Output the [x, y] coordinate of the center of the cell containing the given text.  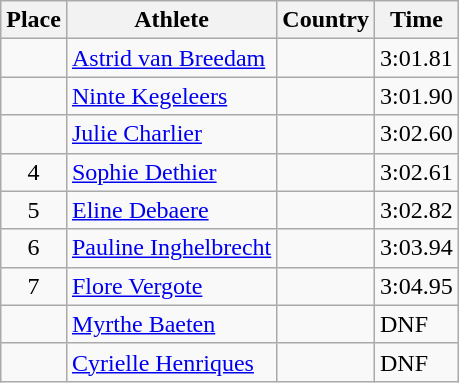
Pauline Inghelbrecht [171, 248]
3:02.61 [417, 172]
3:01.81 [417, 58]
3:04.95 [417, 286]
Country [326, 20]
Eline Debaere [171, 210]
Athlete [171, 20]
Myrthe Baeten [171, 324]
Place [34, 20]
Astrid van Breedam [171, 58]
3:02.82 [417, 210]
3:02.60 [417, 134]
Cyrielle Henriques [171, 362]
Julie Charlier [171, 134]
6 [34, 248]
7 [34, 286]
3:03.94 [417, 248]
Sophie Dethier [171, 172]
3:01.90 [417, 96]
Flore Vergote [171, 286]
5 [34, 210]
Time [417, 20]
Ninte Kegeleers [171, 96]
4 [34, 172]
